For the text-containing cell, return its midpoint in (x, y) coordinate format. 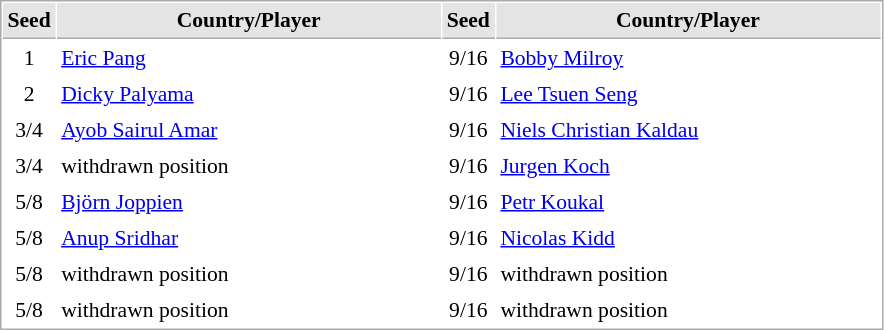
Eric Pang (249, 57)
Bobby Milroy (688, 57)
Lee Tsuen Seng (688, 93)
Niels Christian Kaldau (688, 129)
Anup Sridhar (249, 237)
Nicolas Kidd (688, 237)
Björn Joppien (249, 201)
Petr Koukal (688, 201)
Jurgen Koch (688, 165)
Ayob Sairul Amar (249, 129)
Dicky Palyama (249, 93)
2 (29, 93)
1 (29, 57)
